Scan for the cell matching the given text and deliver its (X, Y) coordinate at center. 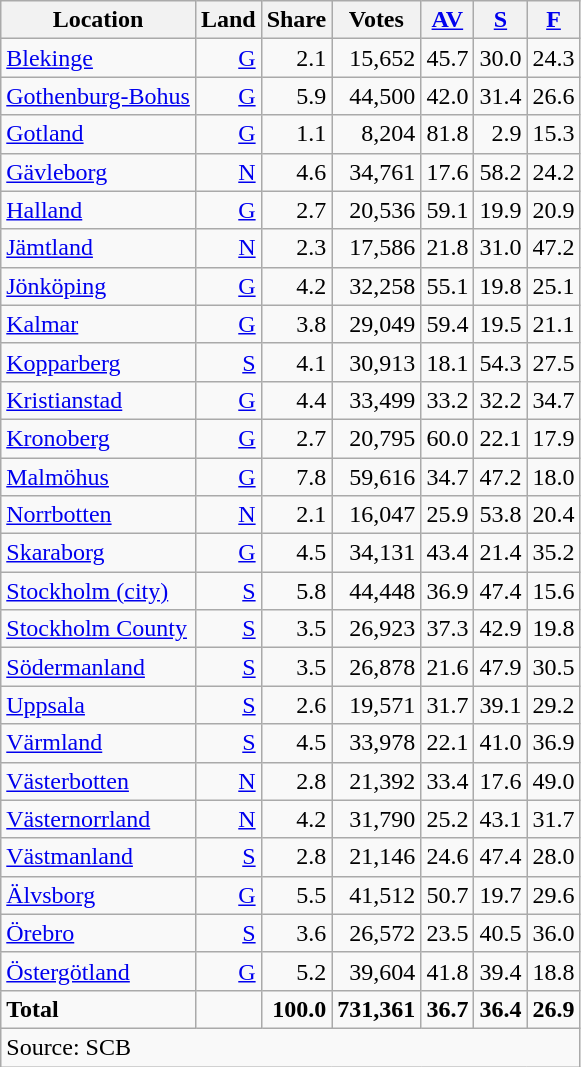
Älvsborg (98, 895)
Västmanland (98, 857)
Örebro (98, 933)
Norrbotten (98, 515)
1.1 (296, 134)
F (554, 20)
44,500 (376, 96)
59.1 (448, 210)
44,448 (376, 591)
Kopparberg (98, 362)
17.9 (554, 438)
26,572 (376, 933)
15.3 (554, 134)
2.3 (296, 248)
41.8 (448, 971)
47.9 (500, 667)
Värmland (98, 743)
Total (98, 1009)
39,604 (376, 971)
49.0 (554, 781)
15.6 (554, 591)
7.8 (296, 477)
Share (296, 20)
Source: SCB (290, 1047)
Gotland (98, 134)
19.5 (500, 324)
59.4 (448, 324)
Votes (376, 20)
36.4 (500, 1009)
Location (98, 20)
Västerbotten (98, 781)
53.8 (500, 515)
2.9 (500, 134)
21.8 (448, 248)
Land (228, 20)
33,499 (376, 400)
Uppsala (98, 705)
19,571 (376, 705)
21,392 (376, 781)
18.8 (554, 971)
54.3 (500, 362)
26.6 (554, 96)
21.1 (554, 324)
45.7 (448, 58)
21.4 (500, 553)
29.2 (554, 705)
36.7 (448, 1009)
19.7 (500, 895)
35.2 (554, 553)
25.9 (448, 515)
Gothenburg-Bohus (98, 96)
16,047 (376, 515)
30.0 (500, 58)
42.9 (500, 629)
29.6 (554, 895)
Kronoberg (98, 438)
731,361 (376, 1009)
15,652 (376, 58)
33.4 (448, 781)
58.2 (500, 172)
100.0 (296, 1009)
Jämtland (98, 248)
60.0 (448, 438)
Gävleborg (98, 172)
Kalmar (98, 324)
40.5 (500, 933)
20,536 (376, 210)
4.6 (296, 172)
18.0 (554, 477)
3.8 (296, 324)
20.9 (554, 210)
31.4 (500, 96)
43.4 (448, 553)
30.5 (554, 667)
33.2 (448, 400)
50.7 (448, 895)
31.0 (500, 248)
18.1 (448, 362)
20.4 (554, 515)
Östergötland (98, 971)
55.1 (448, 286)
5.5 (296, 895)
Kristianstad (98, 400)
36.0 (554, 933)
24.6 (448, 857)
Stockholm County (98, 629)
34,761 (376, 172)
34,131 (376, 553)
41,512 (376, 895)
25.2 (448, 819)
26.9 (554, 1009)
Malmöhus (98, 477)
AV (448, 20)
3.6 (296, 933)
Skaraborg (98, 553)
21,146 (376, 857)
24.2 (554, 172)
21.6 (448, 667)
31,790 (376, 819)
43.1 (500, 819)
81.8 (448, 134)
5.8 (296, 591)
Södermanland (98, 667)
17,586 (376, 248)
33,978 (376, 743)
Västernorrland (98, 819)
59,616 (376, 477)
23.5 (448, 933)
39.4 (500, 971)
Blekinge (98, 58)
4.4 (296, 400)
39.1 (500, 705)
30,913 (376, 362)
8,204 (376, 134)
26,878 (376, 667)
26,923 (376, 629)
41.0 (500, 743)
24.3 (554, 58)
Stockholm (city) (98, 591)
5.2 (296, 971)
19.9 (500, 210)
28.0 (554, 857)
Halland (98, 210)
32.2 (500, 400)
37.3 (448, 629)
32,258 (376, 286)
20,795 (376, 438)
27.5 (554, 362)
4.1 (296, 362)
25.1 (554, 286)
29,049 (376, 324)
42.0 (448, 96)
2.6 (296, 705)
5.9 (296, 96)
Jönköping (98, 286)
